Detect which cell encompasses the target text, then output its (X, Y) center coordinate. 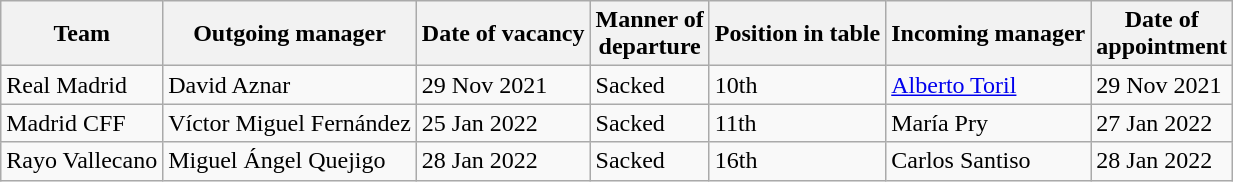
25 Jan 2022 (503, 123)
Víctor Miguel Fernández (290, 123)
Team (82, 34)
Miguel Ángel Quejigo (290, 161)
27 Jan 2022 (1162, 123)
Real Madrid (82, 85)
11th (797, 123)
Incoming manager (988, 34)
10th (797, 85)
Rayo Vallecano (82, 161)
Alberto Toril (988, 85)
Manner ofdeparture (650, 34)
Madrid CFF (82, 123)
Date ofappointment (1162, 34)
Position in table (797, 34)
Carlos Santiso (988, 161)
David Aznar (290, 85)
Date of vacancy (503, 34)
María Pry (988, 123)
Outgoing manager (290, 34)
16th (797, 161)
